Scan for the cell matching the given text and deliver its [X, Y] coordinate at center. 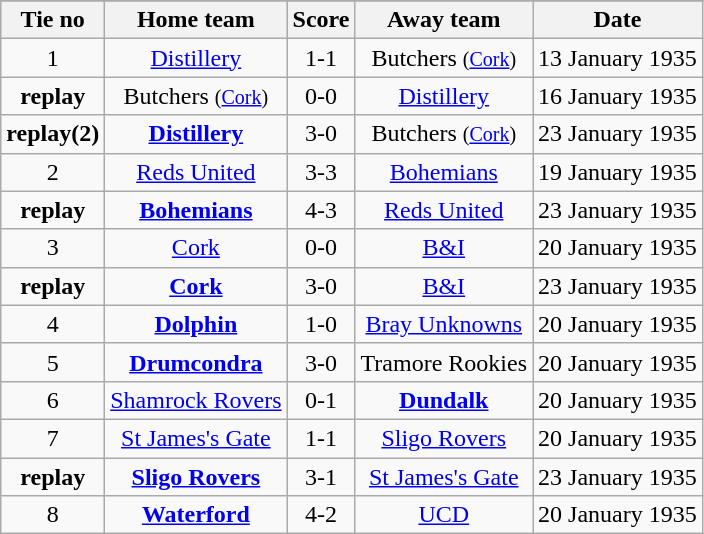
4 [53, 324]
1-0 [321, 324]
Tramore Rookies [444, 362]
3 [53, 248]
Bray Unknowns [444, 324]
Dundalk [444, 400]
Dolphin [196, 324]
8 [53, 515]
7 [53, 438]
4-3 [321, 210]
2 [53, 172]
Tie no [53, 20]
5 [53, 362]
Waterford [196, 515]
3-1 [321, 477]
19 January 1935 [618, 172]
replay(2) [53, 134]
UCD [444, 515]
Away team [444, 20]
Shamrock Rovers [196, 400]
3-3 [321, 172]
4-2 [321, 515]
Score [321, 20]
Drumcondra [196, 362]
0-1 [321, 400]
1 [53, 58]
13 January 1935 [618, 58]
16 January 1935 [618, 96]
6 [53, 400]
Date [618, 20]
Home team [196, 20]
